Locate the cell with the specified text and output its (X, Y) center coordinate. 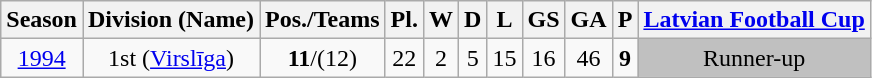
5 (473, 58)
9 (625, 58)
Runner-up (754, 58)
15 (504, 58)
Season (42, 20)
D (473, 20)
P (625, 20)
11/(12) (323, 58)
16 (544, 58)
GS (544, 20)
1994 (42, 58)
Latvian Football Cup (754, 20)
GA (588, 20)
22 (404, 58)
Pl. (404, 20)
1st (Virslīga) (170, 58)
L (504, 20)
46 (588, 58)
Pos./Teams (323, 20)
W (440, 20)
2 (440, 58)
Division (Name) (170, 20)
